Locate the cell with the specified text and output its [x, y] center coordinate. 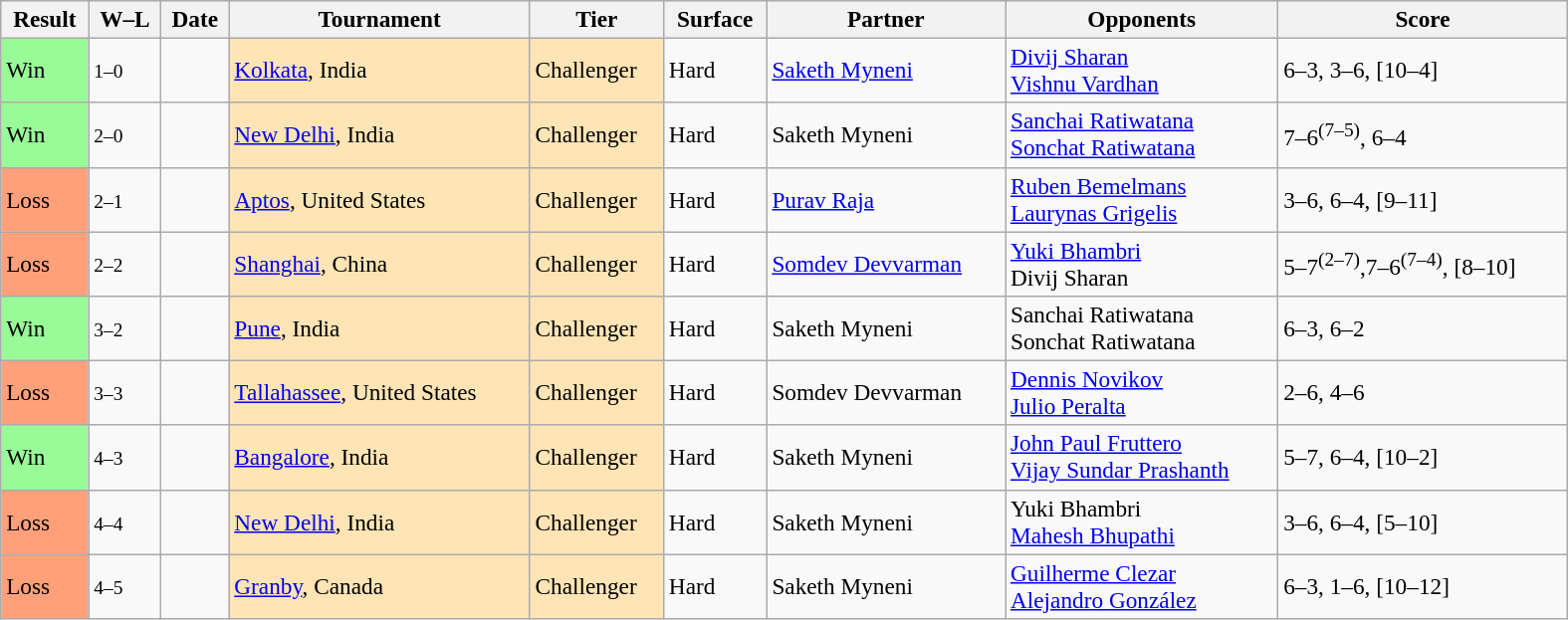
1–0 [125, 70]
6–3, 3–6, [10–4] [1424, 70]
2–1 [125, 199]
6–3, 6–2 [1424, 328]
2–2 [125, 263]
3–3 [125, 392]
Shanghai, China [379, 263]
Partner [886, 19]
5–7, 6–4, [10–2] [1424, 458]
Purav Raja [886, 199]
Pune, India [379, 328]
Opponents [1142, 19]
Dennis Novikov Julio Peralta [1142, 392]
Kolkata, India [379, 70]
Ruben Bemelmans Laurynas Grigelis [1142, 199]
Tallahassee, United States [379, 392]
3–6, 6–4, [5–10] [1424, 521]
5–7(2–7),7–6(7–4), [8–10] [1424, 263]
Aptos, United States [379, 199]
Surface [715, 19]
4–4 [125, 521]
Yuki Bhambri Divij Sharan [1142, 263]
Tier [596, 19]
4–5 [125, 585]
Divij Sharan Vishnu Vardhan [1142, 70]
Date [195, 19]
Bangalore, India [379, 458]
Granby, Canada [379, 585]
John Paul Fruttero Vijay Sundar Prashanth [1142, 458]
2–6, 4–6 [1424, 392]
Result [45, 19]
7–6(7–5), 6–4 [1424, 135]
3–2 [125, 328]
2–0 [125, 135]
6–3, 1–6, [10–12] [1424, 585]
4–3 [125, 458]
Score [1424, 19]
Tournament [379, 19]
W–L [125, 19]
3–6, 6–4, [9–11] [1424, 199]
Guilherme Clezar Alejandro González [1142, 585]
Yuki Bhambri Mahesh Bhupathi [1142, 521]
